Determine the (x, y) coordinate at the center of the cell enclosing the given text.  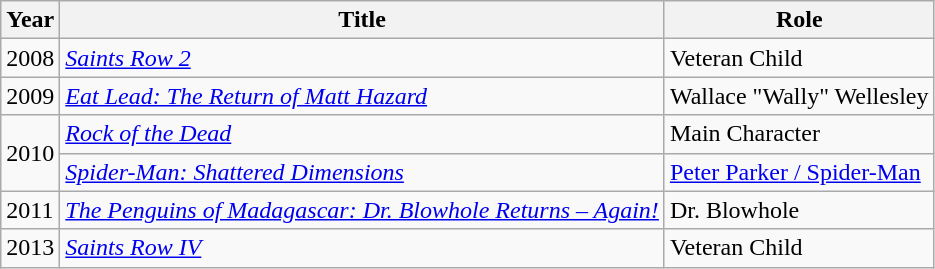
Title (362, 20)
Saints Row 2 (362, 58)
2011 (30, 210)
Main Character (799, 134)
Rock of the Dead (362, 134)
2010 (30, 153)
Year (30, 20)
Spider-Man: Shattered Dimensions (362, 172)
2013 (30, 248)
Saints Row IV (362, 248)
Role (799, 20)
Eat Lead: The Return of Matt Hazard (362, 96)
Peter Parker / Spider-Man (799, 172)
Wallace "Wally" Wellesley (799, 96)
2009 (30, 96)
The Penguins of Madagascar: Dr. Blowhole Returns – Again! (362, 210)
2008 (30, 58)
Dr. Blowhole (799, 210)
